Detect which cell encompasses the target text, then output its [x, y] center coordinate. 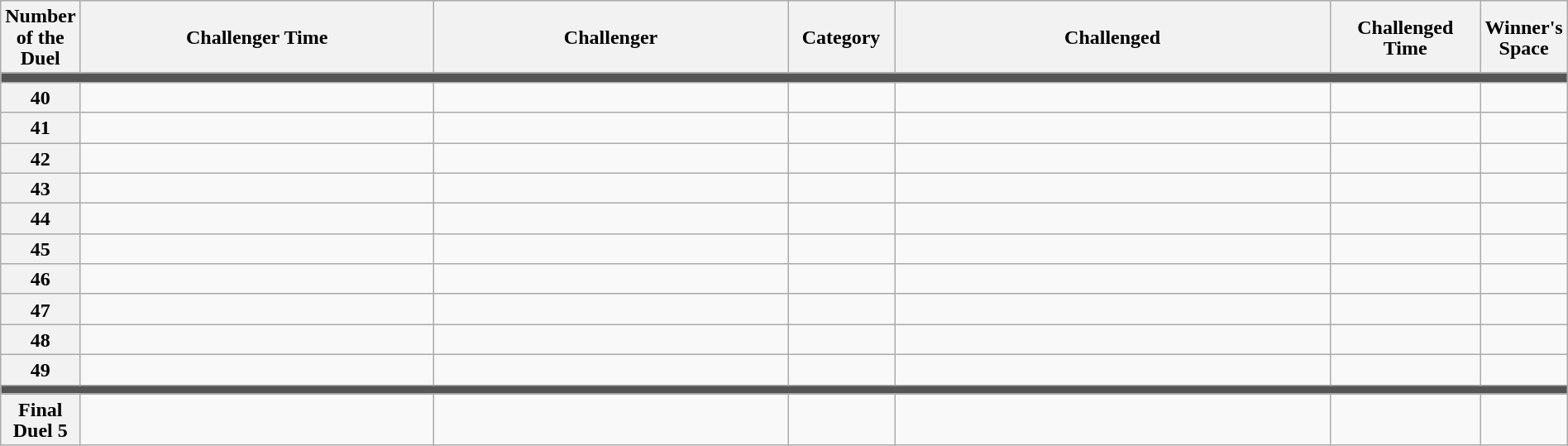
45 [41, 248]
40 [41, 98]
Final Duel 5 [41, 420]
48 [41, 339]
Challenged [1113, 37]
Number of the Duel [41, 37]
Challenger Time [257, 37]
47 [41, 309]
49 [41, 369]
43 [41, 189]
Winner's Space [1523, 37]
46 [41, 280]
42 [41, 157]
44 [41, 218]
Challenger [611, 37]
Challenged Time [1406, 37]
41 [41, 127]
Category [840, 37]
